Return the [x, y] coordinate for the center point of the cell that contains the specified text.  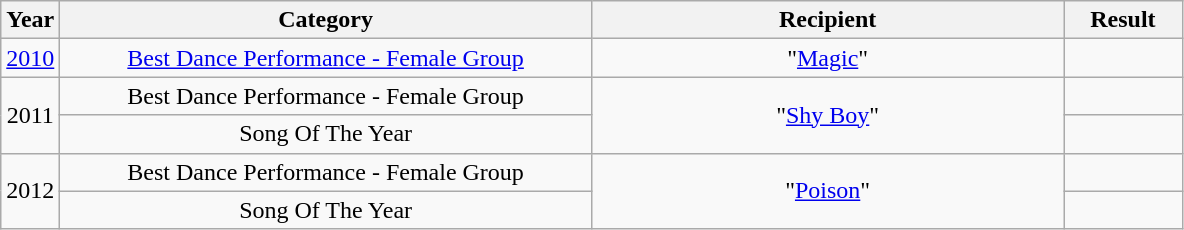
"Poison" [827, 191]
Result [1123, 20]
2011 [30, 115]
2010 [30, 58]
Year [30, 20]
Recipient [827, 20]
2012 [30, 191]
"Shy Boy" [827, 115]
Category [326, 20]
"Magic" [827, 58]
